Return [X, Y] of the center of cell containing provided text 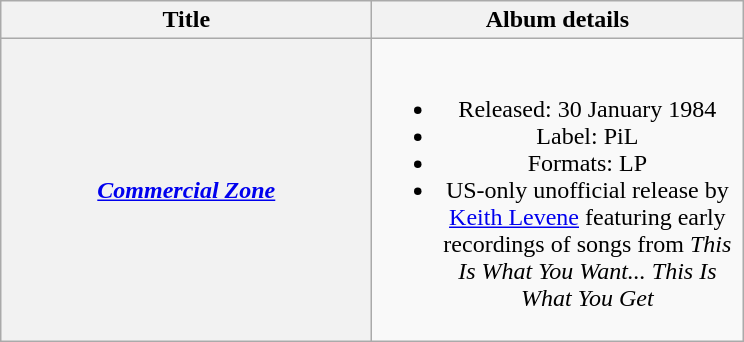
Commercial Zone [186, 190]
Album details [558, 20]
Title [186, 20]
